Capture the cell that displays the provided text and extract its [X, Y] central coordinate. 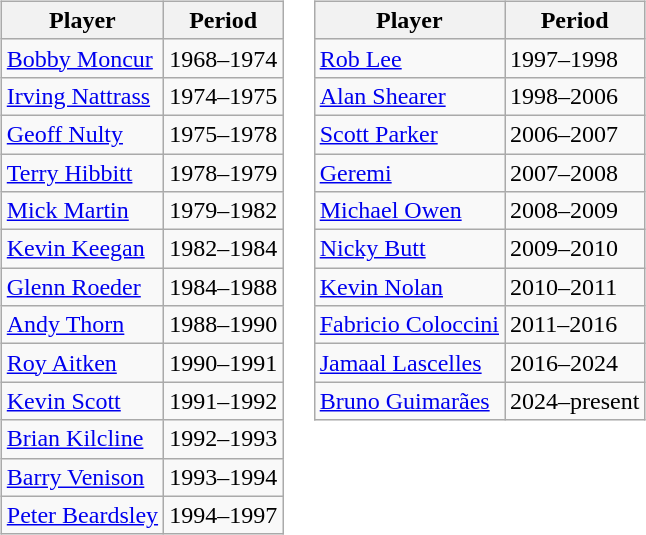
Mick Martin [82, 211]
1982–1984 [224, 249]
1998–2006 [575, 96]
Geremi [409, 173]
Terry Hibbitt [82, 173]
Roy Aitken [82, 363]
1984–1988 [224, 287]
1978–1979 [224, 173]
Glenn Roeder [82, 287]
Peter Beardsley [82, 515]
Geoff Nulty [82, 134]
Fabricio Coloccini [409, 325]
Andy Thorn [82, 325]
Michael Owen [409, 211]
Kevin Keegan [82, 249]
Brian Kilcline [82, 439]
Bobby Moncur [82, 58]
2008–2009 [575, 211]
2009–2010 [575, 249]
1975–1978 [224, 134]
Alan Shearer [409, 96]
Scott Parker [409, 134]
Irving Nattrass [82, 96]
1994–1997 [224, 515]
1979–1982 [224, 211]
1968–1974 [224, 58]
1988–1990 [224, 325]
1997–1998 [575, 58]
Kevin Nolan [409, 287]
Jamaal Lascelles [409, 363]
1974–1975 [224, 96]
Barry Venison [82, 477]
2011–2016 [575, 325]
2006–2007 [575, 134]
1993–1994 [224, 477]
2016–2024 [575, 363]
2007–2008 [575, 173]
Bruno Guimarães [409, 401]
2010–2011 [575, 287]
2024–present [575, 401]
1991–1992 [224, 401]
1990–1991 [224, 363]
Kevin Scott [82, 401]
Rob Lee [409, 58]
1992–1993 [224, 439]
Nicky Butt [409, 249]
